For the text-containing cell, return its midpoint in [x, y] coordinate format. 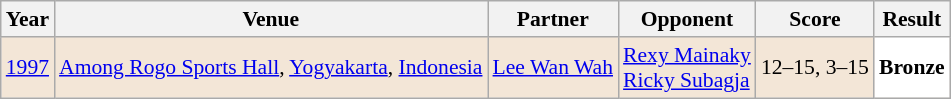
Rexy Mainaky Ricky Subagja [687, 68]
1997 [28, 68]
Opponent [687, 19]
Year [28, 19]
12–15, 3–15 [815, 68]
Venue [270, 19]
Among Rogo Sports Hall, Yogyakarta, Indonesia [270, 68]
Partner [554, 19]
Lee Wan Wah [554, 68]
Score [815, 19]
Result [912, 19]
Bronze [912, 68]
